Detect which cell encompasses the target text, then output its [x, y] center coordinate. 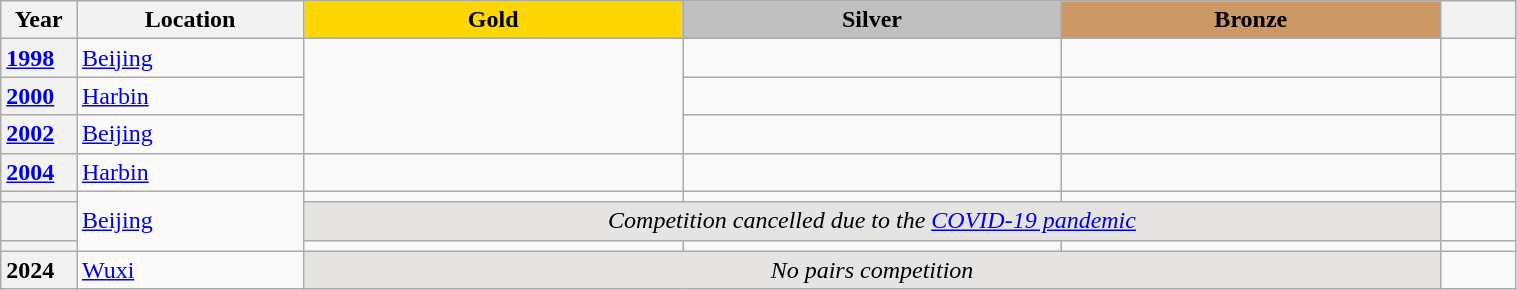
2004 [39, 172]
Location [190, 20]
Bronze [1250, 20]
Silver [872, 20]
Gold [494, 20]
2000 [39, 96]
2002 [39, 134]
1998 [39, 58]
Wuxi [190, 270]
No pairs competition [872, 270]
Year [39, 20]
Competition cancelled due to the COVID-19 pandemic [872, 221]
2024 [39, 270]
